Return the [x, y] coordinate for the center point of the cell that contains the specified text.  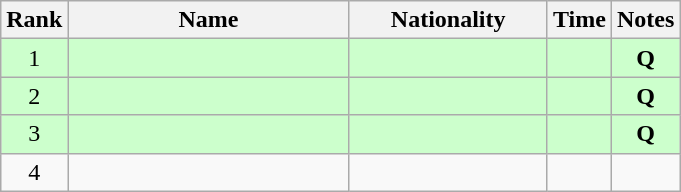
Name [208, 20]
Nationality [448, 20]
4 [34, 172]
2 [34, 96]
1 [34, 58]
3 [34, 134]
Notes [645, 20]
Time [579, 20]
Rank [34, 20]
